Pinpoint the cell where the given text exists, returning its [x, y] midpoint coordinate. 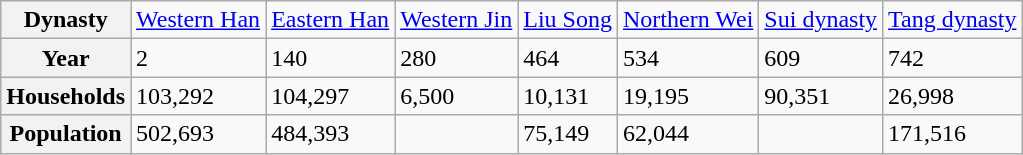
19,195 [688, 96]
171,516 [952, 134]
Tang dynasty [952, 20]
Western Han [198, 20]
Western Jin [456, 20]
10,131 [568, 96]
534 [688, 58]
Dynasty [66, 20]
Year [66, 58]
90,351 [821, 96]
104,297 [330, 96]
502,693 [198, 134]
484,393 [330, 134]
280 [456, 58]
Eastern Han [330, 20]
75,149 [568, 134]
609 [821, 58]
Northern Wei [688, 20]
62,044 [688, 134]
26,998 [952, 96]
103,292 [198, 96]
Population [66, 134]
742 [952, 58]
2 [198, 58]
464 [568, 58]
Households [66, 96]
140 [330, 58]
6,500 [456, 96]
Sui dynasty [821, 20]
Liu Song [568, 20]
